Locate the cell with the specified text and output its (x, y) center coordinate. 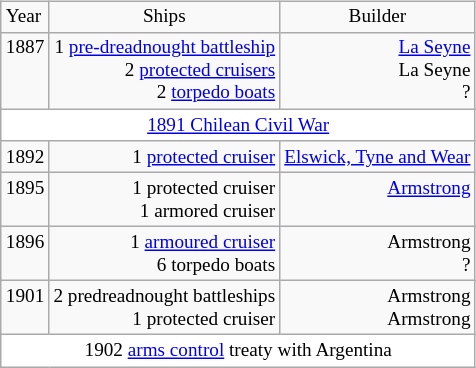
1895 (25, 200)
1892 (25, 157)
1896 (25, 254)
1902 arms control treaty with Argentina (238, 351)
1 armoured cruiser 6 torpedo boats (164, 254)
1887 (25, 72)
2 predreadnought battleships 1 protected cruiser (164, 308)
Ships (164, 17)
Armstrong ? (378, 254)
La Seyne La Seyne ? (378, 72)
1 pre-dreadnought battleship 2 protected cruisers 2 torpedo boats (164, 72)
Armstrong (378, 200)
1 protected cruiser 1 armored cruiser (164, 200)
1 protected cruiser (164, 157)
Builder (378, 17)
Armstrong Armstrong (378, 308)
Elswick, Tyne and Wear (378, 157)
1891 Chilean Civil War (238, 125)
Year (25, 17)
1901 (25, 308)
